Scan for the cell matching the given text and deliver its (x, y) coordinate at center. 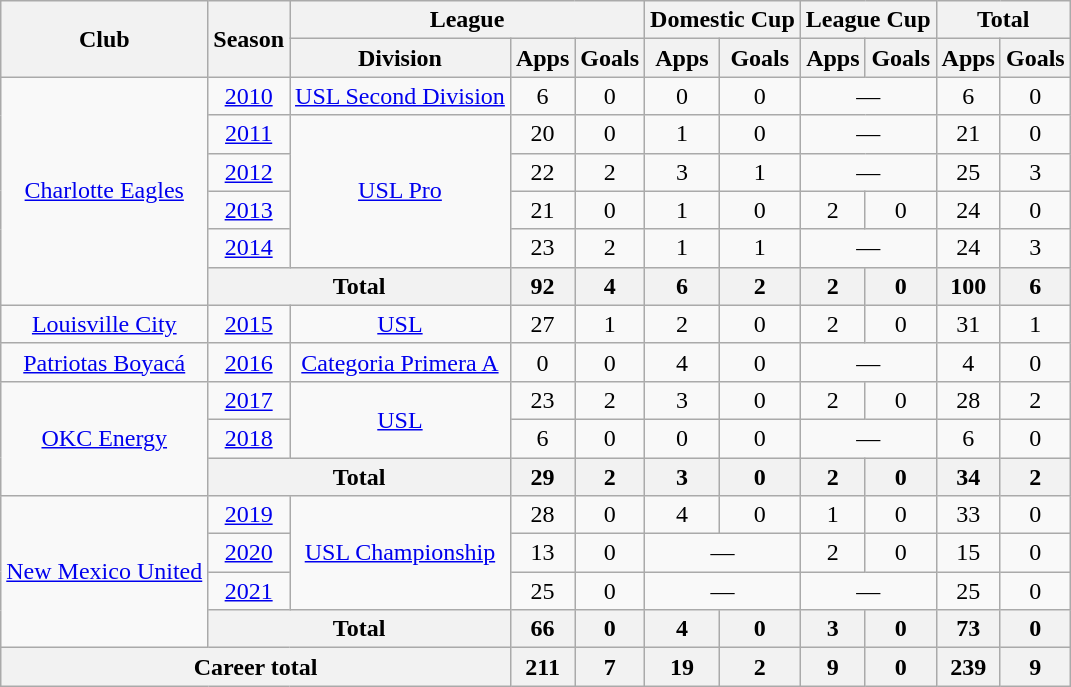
2021 (249, 591)
Career total (256, 667)
2011 (249, 134)
OKC Energy (104, 438)
USL Second Division (400, 96)
20 (542, 134)
Domestic Cup (723, 20)
New Mexico United (104, 572)
27 (542, 324)
73 (968, 629)
League (468, 20)
2017 (249, 400)
15 (968, 553)
Season (249, 39)
29 (542, 477)
2010 (249, 96)
USL Championship (400, 553)
League Cup (868, 20)
Charlotte Eagles (104, 191)
2020 (249, 553)
33 (968, 515)
Division (400, 58)
66 (542, 629)
19 (682, 667)
2015 (249, 324)
22 (542, 172)
Club (104, 39)
100 (968, 286)
13 (542, 553)
USL Pro (400, 191)
7 (610, 667)
92 (542, 286)
239 (968, 667)
2013 (249, 210)
211 (542, 667)
2014 (249, 248)
Patriotas Boyacá (104, 362)
2018 (249, 438)
Louisville City (104, 324)
34 (968, 477)
2016 (249, 362)
2019 (249, 515)
2012 (249, 172)
Categoria Primera A (400, 362)
31 (968, 324)
